Scan for the cell matching the given text and deliver its [X, Y] coordinate at center. 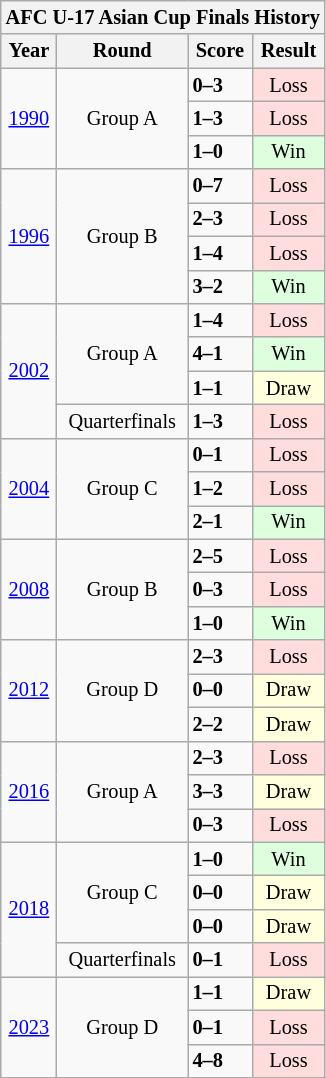
2008 [29, 590]
2016 [29, 792]
3–2 [220, 287]
2023 [29, 1026]
4–1 [220, 354]
2002 [29, 370]
Result [288, 51]
1996 [29, 236]
3–3 [220, 791]
1–2 [220, 489]
Year [29, 51]
Score [220, 51]
2–1 [220, 522]
2–5 [220, 556]
2–2 [220, 724]
1990 [29, 118]
0–7 [220, 186]
2018 [29, 910]
AFC U-17 Asian Cup Finals History [163, 17]
2012 [29, 690]
2004 [29, 488]
4–8 [220, 1061]
Round [122, 51]
